Scan for the cell matching the given text and deliver its [x, y] coordinate at center. 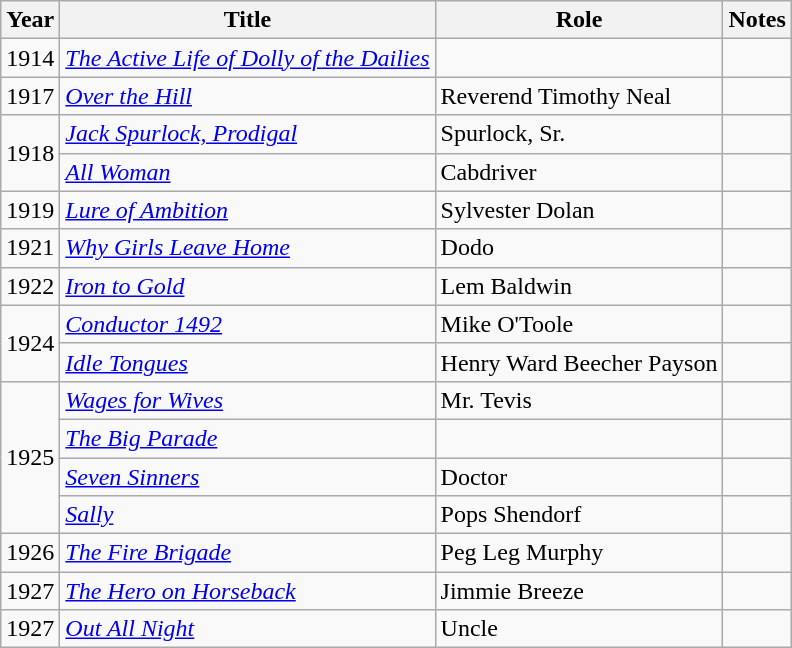
Jack Spurlock, Prodigal [248, 134]
Dodo [579, 248]
Title [248, 20]
Notes [757, 20]
1926 [30, 553]
Sylvester Dolan [579, 210]
1922 [30, 286]
Wages for Wives [248, 400]
The Fire Brigade [248, 553]
Uncle [579, 629]
1917 [30, 96]
The Big Parade [248, 438]
1914 [30, 58]
Sally [248, 515]
Out All Night [248, 629]
The Active Life of Dolly of the Dailies [248, 58]
Mr. Tevis [579, 400]
1918 [30, 153]
Jimmie Breeze [579, 591]
Doctor [579, 477]
1921 [30, 248]
Peg Leg Murphy [579, 553]
Why Girls Leave Home [248, 248]
Reverend Timothy Neal [579, 96]
All Woman [248, 172]
The Hero on Horseback [248, 591]
Pops Shendorf [579, 515]
Lure of Ambition [248, 210]
Mike O'Toole [579, 324]
Year [30, 20]
Henry Ward Beecher Payson [579, 362]
Conductor 1492 [248, 324]
Seven Sinners [248, 477]
1924 [30, 343]
1919 [30, 210]
Over the Hill [248, 96]
Role [579, 20]
Cabdriver [579, 172]
Spurlock, Sr. [579, 134]
Idle Tongues [248, 362]
1925 [30, 457]
Lem Baldwin [579, 286]
Iron to Gold [248, 286]
